Return (x, y) of the center of cell containing provided text 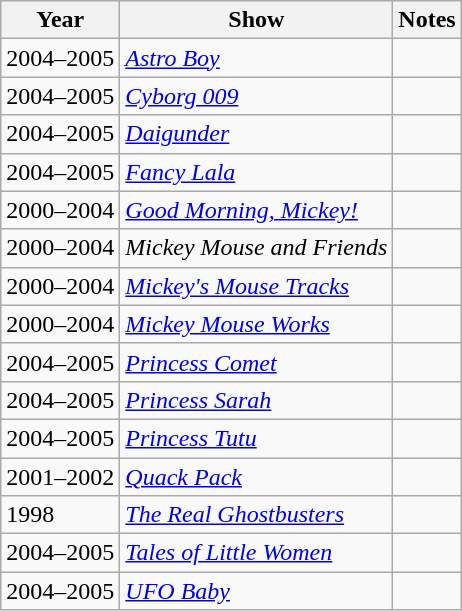
Princess Comet (256, 362)
Fancy Lala (256, 172)
Astro Boy (256, 58)
2001–2002 (60, 477)
The Real Ghostbusters (256, 515)
Princess Sarah (256, 400)
Princess Tutu (256, 438)
Notes (427, 20)
Show (256, 20)
Daigunder (256, 134)
Quack Pack (256, 477)
Mickey Mouse and Friends (256, 248)
Year (60, 20)
Tales of Little Women (256, 553)
Mickey Mouse Works (256, 324)
Good Morning, Mickey! (256, 210)
1998 (60, 515)
UFO Baby (256, 591)
Cyborg 009 (256, 96)
Mickey's Mouse Tracks (256, 286)
